From the cell containing the given text, extract its center point as [x, y] coordinate. 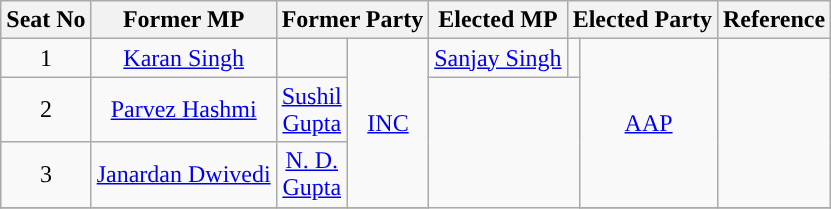
N. D. Gupta [312, 174]
Karan Singh [184, 58]
INC [388, 123]
AAP [649, 123]
Former Party [352, 20]
Sanjay Singh [498, 58]
2 [46, 110]
Seat No [46, 20]
Former MP [184, 20]
Reference [774, 20]
Sushil Gupta [312, 110]
Elected MP [498, 20]
Janardan Dwivedi [184, 174]
Elected Party [642, 20]
1 [46, 58]
3 [46, 174]
Parvez Hashmi [184, 110]
